Pinpoint the cell where the given text exists, returning its (X, Y) midpoint coordinate. 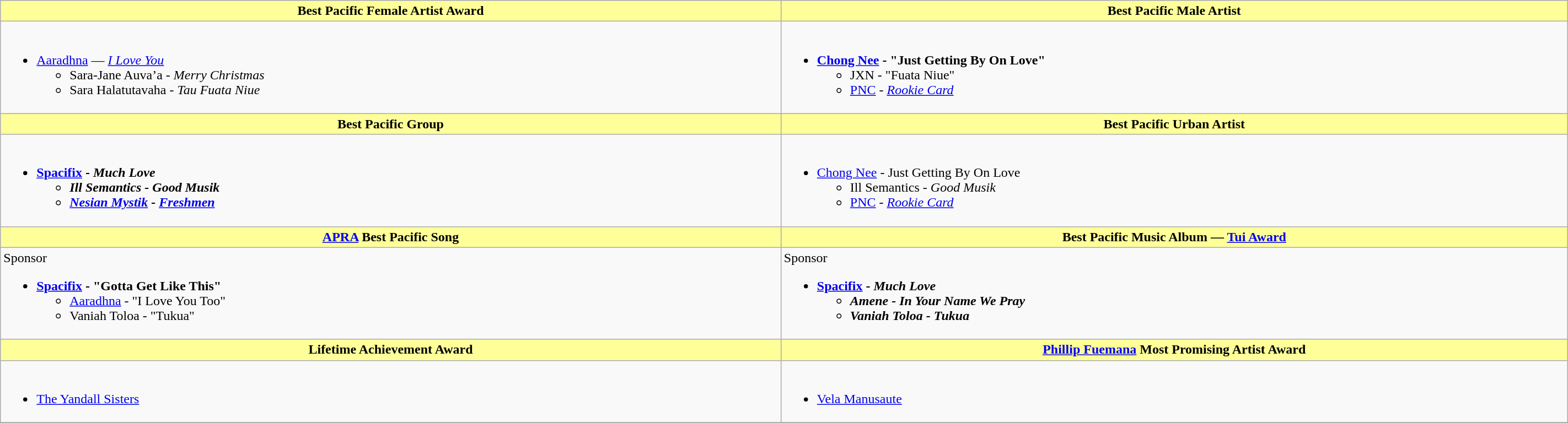
Aaradhna — I Love YouSara-Jane Auva’a - Merry ChristmasSara Halatutavaha - Tau Fuata Niue (391, 67)
Best Pacific Female Artist Award (391, 11)
SponsorSpacifix - Much LoveAmene - In Your Name We PrayVaniah Toloa - Tukua (1174, 293)
Spacifix - Much LoveIll Semantics - Good MusikNesian Mystik - Freshmen (391, 181)
Best Pacific Group (391, 124)
Chong Nee - Just Getting By On LoveIll Semantics - Good MusikPNC - Rookie Card (1174, 181)
The Yandall Sisters (391, 391)
Lifetime Achievement Award (391, 350)
APRA Best Pacific Song (391, 237)
Best Pacific Music Album — Tui Award (1174, 237)
Phillip Fuemana Most Promising Artist Award (1174, 350)
Chong Nee - "Just Getting By On Love"JXN - "Fuata Niue"PNC - Rookie Card (1174, 67)
Vela Manusaute (1174, 391)
Best Pacific Urban Artist (1174, 124)
Best Pacific Male Artist (1174, 11)
SponsorSpacifix - "Gotta Get Like This"Aaradhna - "I Love You Too"Vaniah Toloa - "Tukua" (391, 293)
